Find where the given text appears and provide that cell's center as (X, Y) coordinate. 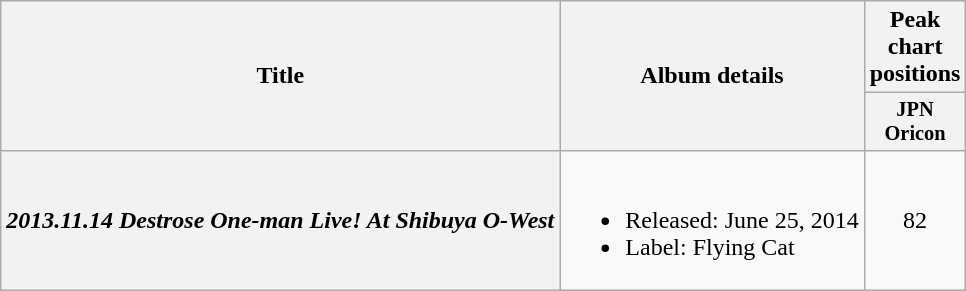
Released: June 25, 2014Label: Flying Cat (712, 220)
2013.11.14 Destrose One-man Live! At Shibuya O-West (280, 220)
Peak chart positions (915, 47)
Title (280, 76)
Album details (712, 76)
82 (915, 220)
JPNOricon (915, 122)
